Capture the cell that displays the provided text and extract its [X, Y] central coordinate. 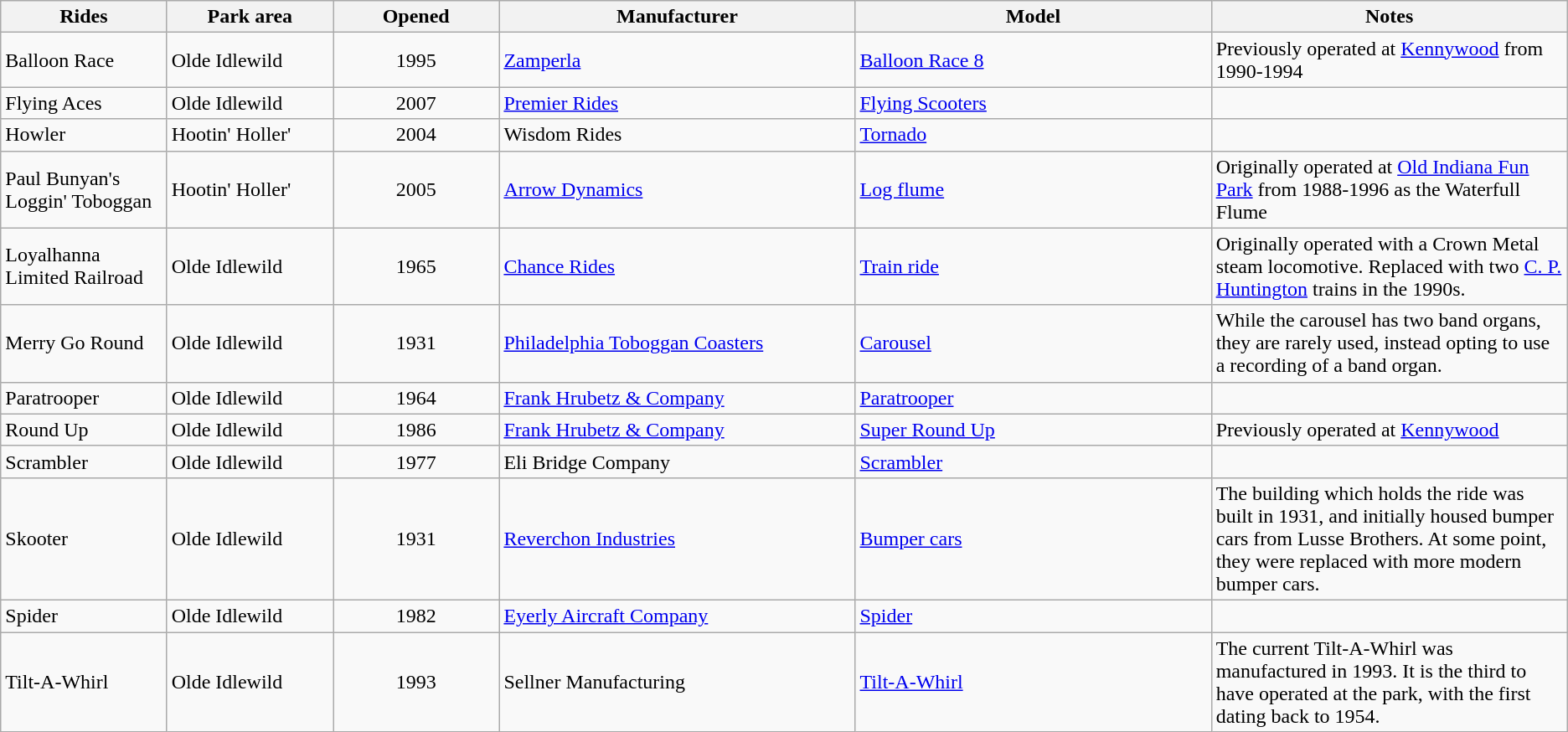
Round Up [84, 430]
Originally operated at Old Indiana Fun Park from 1988-1996 as the Waterfull Flume [1389, 189]
Skooter [84, 539]
Notes [1389, 17]
Merry Go Round [84, 343]
Previously operated at Kennywood [1389, 430]
1982 [416, 616]
Super Round Up [1034, 430]
Park area [250, 17]
Manufacturer [677, 17]
1977 [416, 461]
1964 [416, 398]
2004 [416, 135]
Tornado [1034, 135]
Train ride [1034, 266]
1986 [416, 430]
1993 [416, 682]
Balloon Race 8 [1034, 60]
Originally operated with a Crown Metal steam locomotive. Replaced with two C. P. Huntington trains in the 1990s. [1389, 266]
1965 [416, 266]
Flying Aces [84, 103]
Model [1034, 17]
Reverchon Industries [677, 539]
While the carousel has two band organs, they are rarely used, instead opting to use a recording of a band organ. [1389, 343]
Paul Bunyan's Loggin' Toboggan [84, 189]
Zamperla [677, 60]
Eyerly Aircraft Company [677, 616]
Previously operated at Kennywood from 1990-1994 [1389, 60]
1995 [416, 60]
The current Tilt-A-Whirl was manufactured in 1993. It is the third to have operated at the park, with the first dating back to 1954. [1389, 682]
Log flume [1034, 189]
Sellner Manufacturing [677, 682]
Flying Scooters [1034, 103]
Howler [84, 135]
Balloon Race [84, 60]
Bumper cars [1034, 539]
Wisdom Rides [677, 135]
Carousel [1034, 343]
Arrow Dynamics [677, 189]
Opened [416, 17]
Loyalhanna Limited Railroad [84, 266]
Chance Rides [677, 266]
Eli Bridge Company [677, 461]
2007 [416, 103]
Rides [84, 17]
2005 [416, 189]
Philadelphia Toboggan Coasters [677, 343]
Premier Rides [677, 103]
